Determine the [X, Y] coordinate at the center of the cell enclosing the given text.  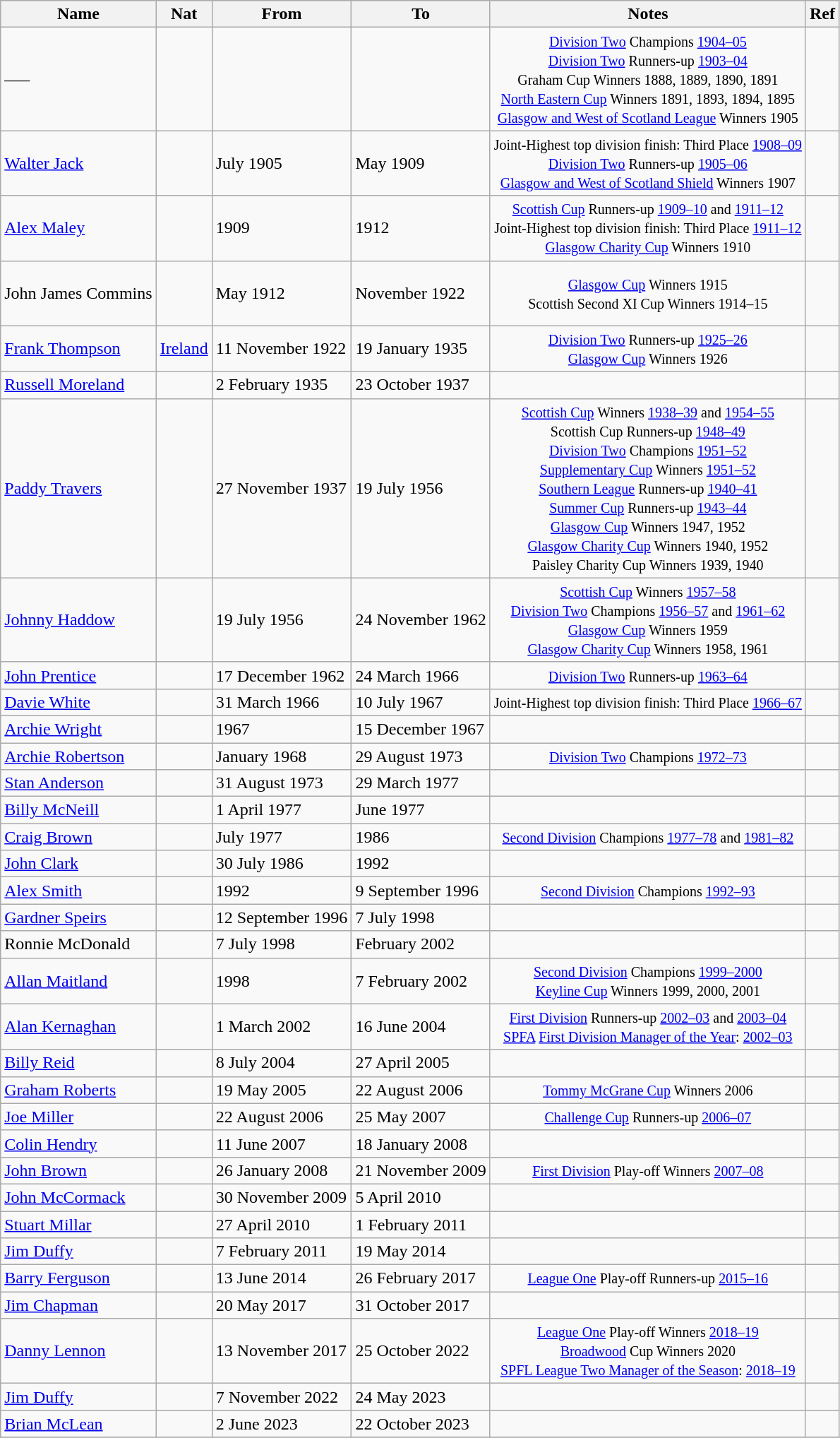
15 December 1967 [421, 729]
1998 [282, 980]
Division Two Runners-up 1963–64 [648, 675]
Stan Anderson [78, 783]
27 April 2005 [421, 1063]
1909 [282, 228]
2 February 1935 [282, 385]
19 May 2005 [282, 1090]
29 August 1973 [421, 756]
Second Division Champions 1992–93 [648, 891]
Second Division Champions 1999–2000Keyline Cup Winners 1999, 2000, 2001 [648, 980]
John James Commins [78, 293]
From [282, 14]
18 January 2008 [421, 1143]
10 July 1967 [421, 702]
30 November 2009 [282, 1197]
July 1905 [282, 163]
13 November 2017 [282, 1351]
May 1912 [282, 293]
16 June 2004 [421, 1027]
20 May 2017 [282, 1305]
First Division Runners-up 2002–03 and 2003–04SPFA First Division Manager of the Year: 2002–03 [648, 1027]
Name [78, 14]
Gardner Speirs [78, 917]
1986 [421, 837]
23 October 1937 [421, 385]
19 January 1935 [421, 349]
Ronnie McDonald [78, 944]
1967 [282, 729]
13 June 2014 [282, 1278]
1 March 2002 [282, 1027]
29 March 1977 [421, 783]
2 June 2023 [282, 1424]
Archie Robertson [78, 756]
Billy McNeill [78, 810]
Alex Maley [78, 228]
8 July 2004 [282, 1063]
Davie White [78, 702]
Glasgow Cup Winners 1915Scottish Second XI Cup Winners 1914–15 [648, 293]
11 November 1922 [282, 349]
November 1922 [421, 293]
Scottish Cup Runners-up 1909–10 and 1911–12Joint-Highest top division finish: Third Place 1911–12Glasgow Charity Cup Winners 1910 [648, 228]
24 May 2023 [421, 1397]
24 November 1962 [421, 620]
February 2002 [421, 944]
Brian McLean [78, 1424]
30 July 1986 [282, 864]
Ref [822, 14]
21 November 2009 [421, 1170]
May 1909 [421, 163]
7 February 2011 [282, 1252]
Allan Maitland [78, 980]
Craig Brown [78, 837]
22 October 2023 [421, 1424]
25 May 2007 [421, 1117]
Division Two Runners-up 1925–26Glasgow Cup Winners 1926 [648, 349]
24 March 1966 [421, 675]
12 September 1996 [282, 917]
31 October 2017 [421, 1305]
Joint-Highest top division finish: Third Place 1966–67 [648, 702]
Division Two Champions 1972–73 [648, 756]
Ireland [184, 349]
To [421, 14]
19 May 2014 [421, 1252]
Walter Jack [78, 163]
John Prentice [78, 675]
11 June 2007 [282, 1143]
1912 [421, 228]
Alan Kernaghan [78, 1027]
Joint-Highest top division finish: Third Place 1908–09Division Two Runners-up 1905–06Glasgow and West of Scotland Shield Winners 1907 [648, 163]
Tommy McGrane Cup Winners 2006 [648, 1090]
31 March 1966 [282, 702]
Frank Thompson [78, 349]
Johnny Haddow [78, 620]
Archie Wright [78, 729]
July 1977 [282, 837]
Colin Hendry [78, 1143]
Scottish Cup Winners 1957–58Division Two Champions 1956–57 and 1961–62Glasgow Cup Winners 1959Glasgow Charity Cup Winners 1958, 1961 [648, 620]
Barry Ferguson [78, 1278]
Billy Reid [78, 1063]
Joe Miller [78, 1117]
1 February 2011 [421, 1224]
25 October 2022 [421, 1351]
26 February 2017 [421, 1278]
Paddy Travers [78, 488]
1 April 1977 [282, 810]
John Brown [78, 1170]
January 1968 [282, 756]
7 November 2022 [282, 1397]
31 August 1973 [282, 783]
17 December 1962 [282, 675]
7 February 2002 [421, 980]
John Clark [78, 864]
5 April 2010 [421, 1197]
Stuart Millar [78, 1224]
Russell Moreland [78, 385]
Graham Roberts [78, 1090]
Nat [184, 14]
League One Play-off Runners-up 2015–16 [648, 1278]
Alex Smith [78, 891]
––– [78, 79]
Notes [648, 14]
27 November 1937 [282, 488]
John McCormack [78, 1197]
Second Division Champions 1977–78 and 1981–82 [648, 837]
Jim Chapman [78, 1305]
Danny Lennon [78, 1351]
9 September 1996 [421, 891]
First Division Play-off Winners 2007–08 [648, 1170]
June 1977 [421, 810]
26 January 2008 [282, 1170]
27 April 2010 [282, 1224]
League One Play-off Winners 2018–19Broadwood Cup Winners 2020SPFL League Two Manager of the Season: 2018–19 [648, 1351]
Challenge Cup Runners-up 2006–07 [648, 1117]
